Pinpoint the cell where the given text exists, returning its (X, Y) midpoint coordinate. 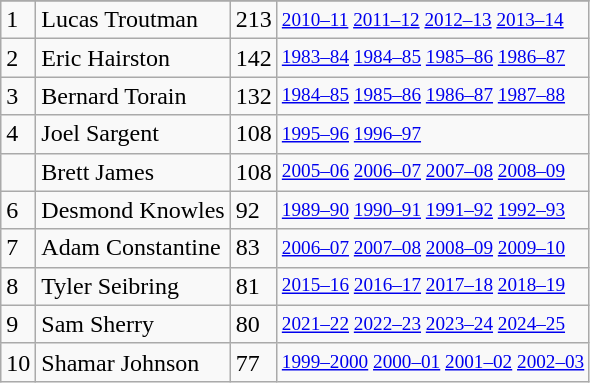
Eric Hairston (133, 58)
2021–22 2022–23 2023–24 2024–25 (433, 324)
77 (254, 362)
83 (254, 248)
81 (254, 286)
2006–07 2007–08 2008–09 2009–10 (433, 248)
1989–90 1990–91 1991–92 1992–93 (433, 210)
Sam Sherry (133, 324)
Joel Sargent (133, 134)
2010–11 2011–12 2012–13 2013–14 (433, 20)
142 (254, 58)
1984–85 1985–86 1986–87 1987–88 (433, 96)
2 (18, 58)
Bernard Torain (133, 96)
4 (18, 134)
Lucas Troutman (133, 20)
2005–06 2006–07 2007–08 2008–09 (433, 172)
7 (18, 248)
2015–16 2016–17 2017–18 2018–19 (433, 286)
Brett James (133, 172)
1983–84 1984–85 1985–86 1986–87 (433, 58)
Tyler Seibring (133, 286)
132 (254, 96)
9 (18, 324)
Adam Constantine (133, 248)
3 (18, 96)
10 (18, 362)
80 (254, 324)
Shamar Johnson (133, 362)
213 (254, 20)
92 (254, 210)
1995–96 1996–97 (433, 134)
1999–2000 2000–01 2001–02 2002–03 (433, 362)
8 (18, 286)
1 (18, 20)
Desmond Knowles (133, 210)
6 (18, 210)
